Search for the cell housing the specified text and yield its (X, Y) center coordinate. 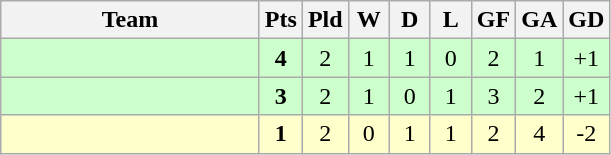
D (410, 20)
GF (493, 20)
L (450, 20)
W (368, 20)
Pld (325, 20)
GA (540, 20)
Pts (280, 20)
Team (130, 20)
GD (586, 20)
-2 (586, 134)
